From the cell containing the given text, extract its center point as [X, Y] coordinate. 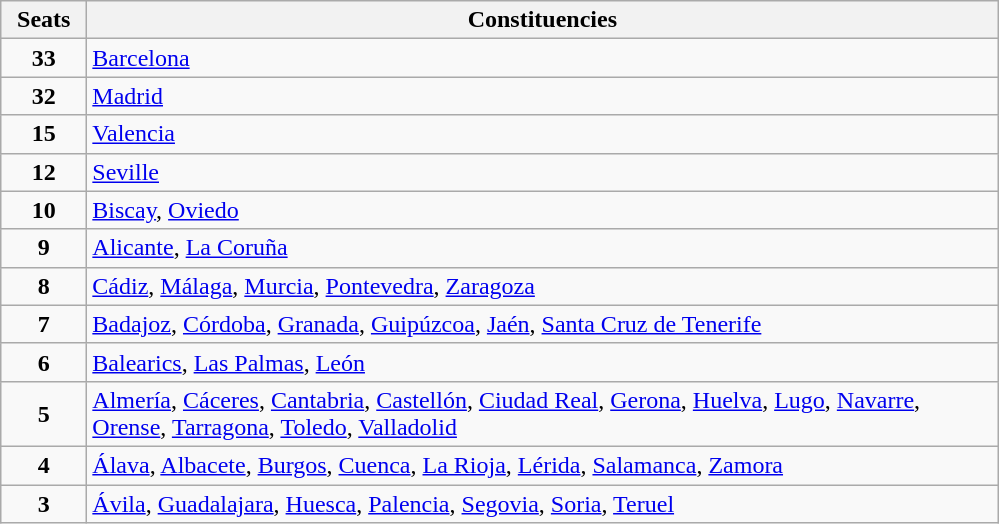
10 [44, 210]
6 [44, 362]
Balearics, Las Palmas, León [542, 362]
32 [44, 96]
15 [44, 134]
8 [44, 286]
4 [44, 465]
Alicante, La Coruña [542, 248]
3 [44, 503]
Álava, Albacete, Burgos, Cuenca, La Rioja, Lérida, Salamanca, Zamora [542, 465]
Constituencies [542, 20]
12 [44, 172]
Almería, Cáceres, Cantabria, Castellón, Ciudad Real, Gerona, Huelva, Lugo, Navarre, Orense, Tarragona, Toledo, Valladolid [542, 414]
7 [44, 324]
Biscay, Oviedo [542, 210]
Ávila, Guadalajara, Huesca, Palencia, Segovia, Soria, Teruel [542, 503]
Badajoz, Córdoba, Granada, Guipúzcoa, Jaén, Santa Cruz de Tenerife [542, 324]
9 [44, 248]
Valencia [542, 134]
5 [44, 414]
Seats [44, 20]
Madrid [542, 96]
33 [44, 58]
Cádiz, Málaga, Murcia, Pontevedra, Zaragoza [542, 286]
Barcelona [542, 58]
Seville [542, 172]
